From the cell containing the given text, extract its center point as [X, Y] coordinate. 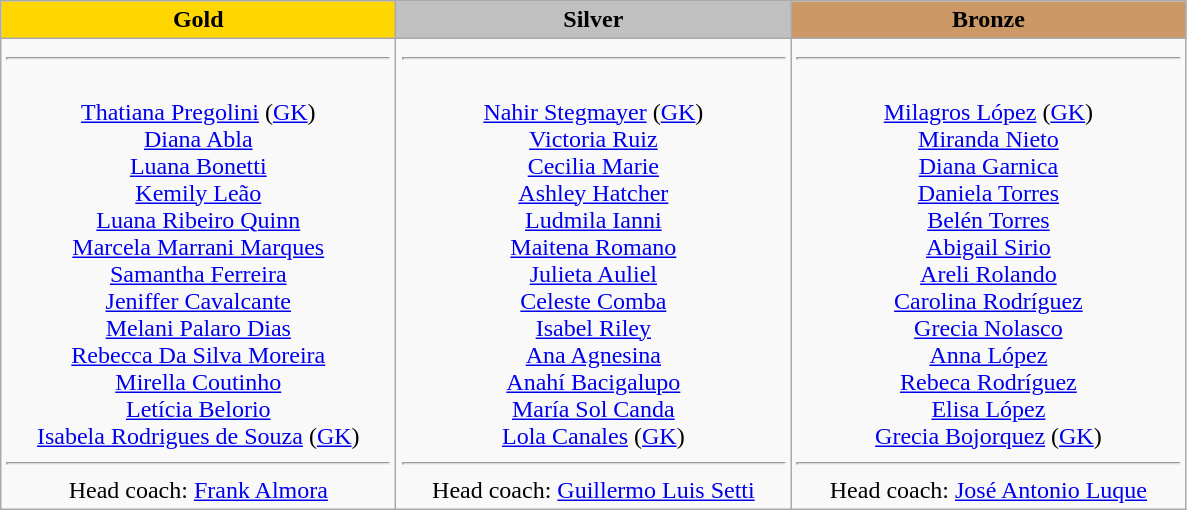
Silver [594, 20]
Gold [198, 20]
Bronze [988, 20]
